Pinpoint the cell where the given text exists, returning its [x, y] midpoint coordinate. 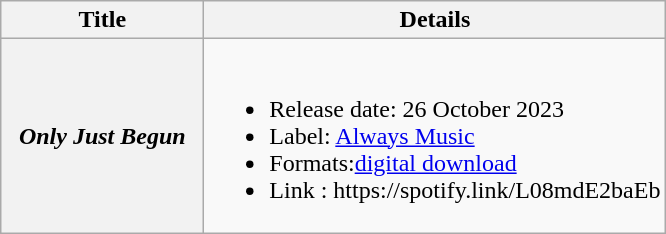
Details [435, 20]
Release date: 26 October 2023Label: Always MusicFormats:digital downloadLink : https://spotify.link/L08mdE2baEb [435, 136]
Title [102, 20]
Only Just Begun [102, 136]
